Return the (X, Y) coordinate for the center point of the cell that contains the specified text.  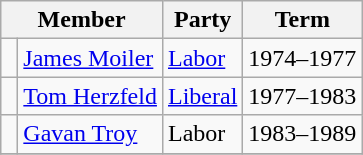
Term (302, 20)
James Moiler (90, 58)
1983–1989 (302, 134)
1977–1983 (302, 96)
Member (82, 20)
Tom Herzfeld (90, 96)
Gavan Troy (90, 134)
Party (202, 20)
Liberal (202, 96)
1974–1977 (302, 58)
